Return [x, y] of the center of cell containing provided text 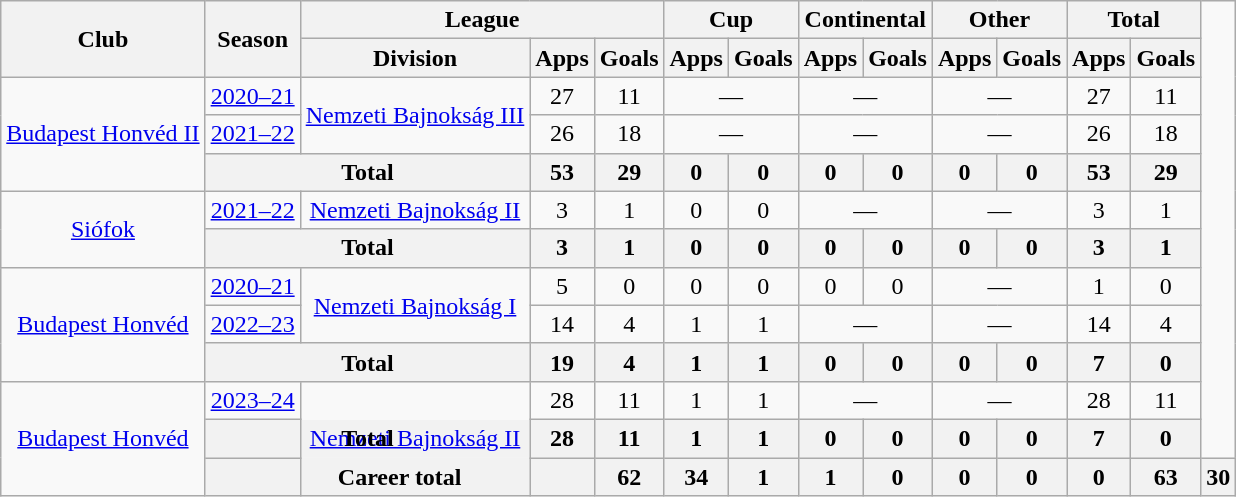
5 [562, 286]
34 [696, 477]
Cup [731, 20]
Nemzeti Bajnokság I [415, 305]
30 [1218, 477]
2023–24 [252, 400]
League [482, 20]
63 [1166, 477]
Other [999, 20]
19 [562, 362]
2022–23 [252, 324]
Siófok [103, 229]
Budapest Honvéd II [103, 134]
Career total [400, 477]
Club [103, 39]
62 [629, 477]
Season [252, 39]
Nemzeti Bajnokság III [415, 115]
Continental [865, 20]
Division [415, 58]
